Scan for the cell matching the given text and deliver its (X, Y) coordinate at center. 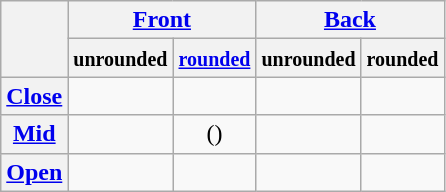
Front (162, 20)
Close (34, 96)
Open (34, 172)
Mid (34, 134)
() (214, 134)
Back (350, 20)
